Scan for the cell matching the given text and deliver its [x, y] coordinate at center. 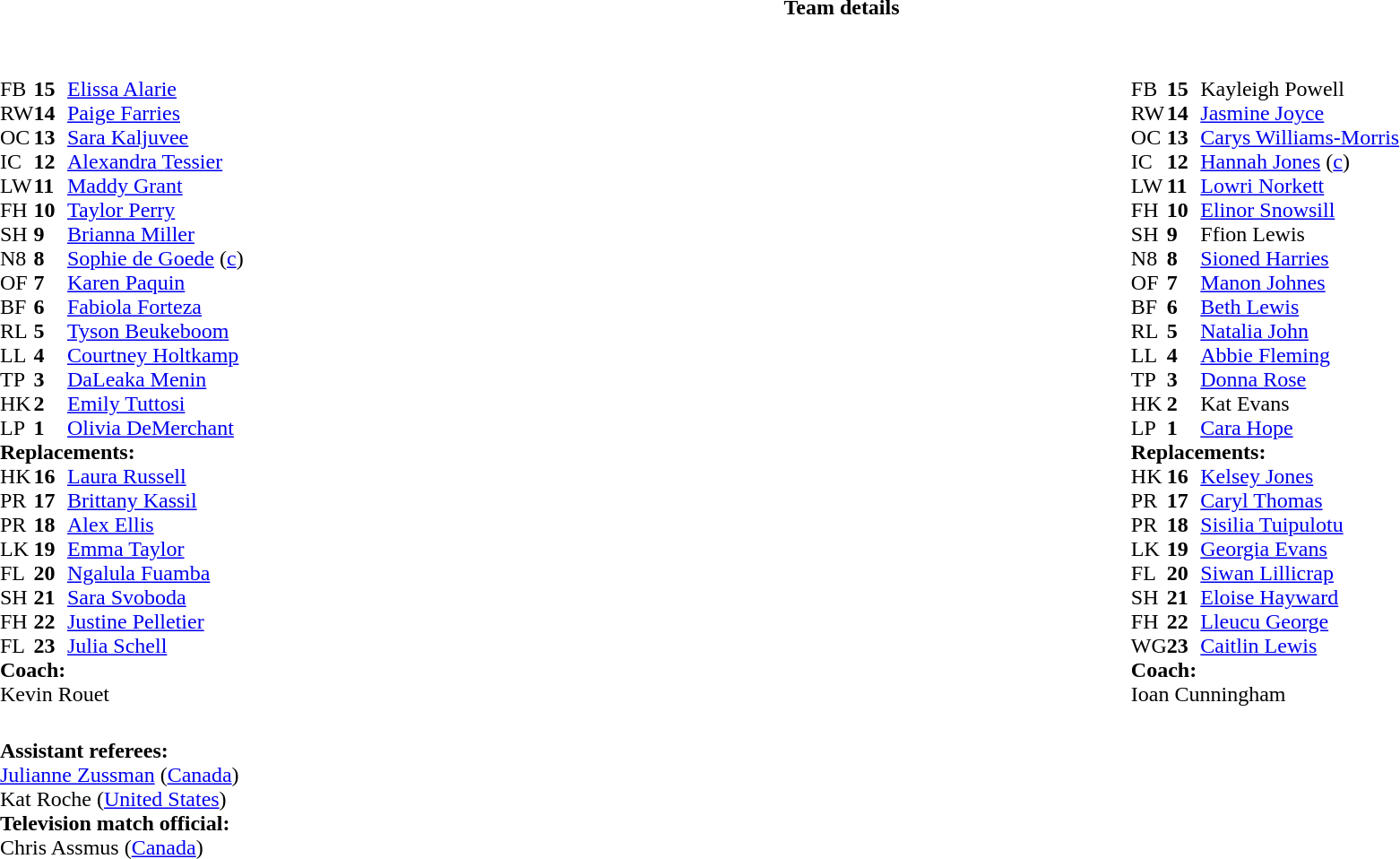
Julia Schell [156, 646]
Jasmine Joyce [1300, 113]
Alexandra Tessier [156, 161]
Siwan Lillicrap [1300, 574]
Georgia Evans [1300, 549]
Ngalula Fuamba [156, 574]
Ffion Lewis [1300, 235]
Elinor Snowsill [1300, 210]
Courtney Holtkamp [156, 355]
Lleucu George [1300, 622]
Brittany Kassil [156, 500]
Beth Lewis [1300, 307]
DaLeaka Menin [156, 380]
WG [1149, 646]
Caitlin Lewis [1300, 646]
Carys Williams-Morris [1300, 138]
Natalia John [1300, 332]
Karen Paquin [156, 283]
Maddy Grant [156, 187]
Cara Hope [1300, 429]
Elissa Alarie [156, 90]
Sioned Harries [1300, 258]
Sara Svoboda [156, 597]
Ioan Cunningham [1266, 694]
Sisilia Tuipulotu [1300, 525]
Caryl Thomas [1300, 500]
Emma Taylor [156, 549]
Hannah Jones (c) [1300, 161]
Alex Ellis [156, 525]
Justine Pelletier [156, 622]
Kevin Rouet [122, 694]
Emily Tuttosi [156, 403]
Donna Rose [1300, 380]
Kayleigh Powell [1300, 90]
Manon Johnes [1300, 283]
Eloise Hayward [1300, 597]
Tyson Beukeboom [156, 332]
Brianna Miller [156, 235]
Olivia DeMerchant [156, 429]
Lowri Norkett [1300, 187]
Abbie Fleming [1300, 355]
Kelsey Jones [1300, 477]
Sophie de Goede (c) [156, 258]
Fabiola Forteza [156, 307]
Kat Evans [1300, 403]
Paige Farries [156, 113]
Taylor Perry [156, 210]
Sara Kaljuvee [156, 138]
Laura Russell [156, 477]
